Provide the [X, Y] coordinate of the cell's center where the given text is located.  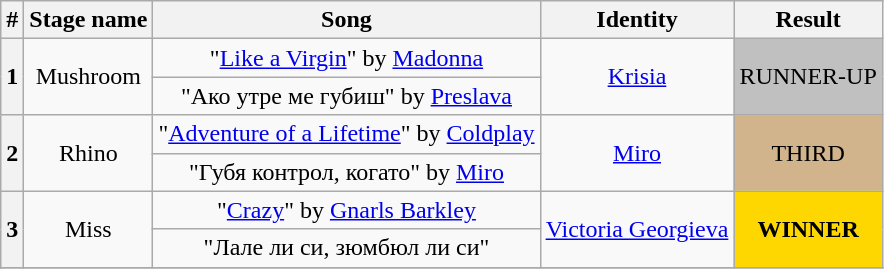
# [12, 20]
WINNER [808, 229]
2 [12, 153]
3 [12, 229]
Song [346, 20]
"Ако утре ме губиш" by Preslava [346, 96]
Mushroom [88, 77]
Rhino [88, 153]
"Adventure of a Lifetime" by Coldplay [346, 134]
Victoria Georgieva [637, 229]
"Like a Virgin" by Madonna [346, 58]
Miss [88, 229]
Krisia [637, 77]
"Лале ли си, зюмбюл ли си" [346, 248]
Miro [637, 153]
THIRD [808, 153]
1 [12, 77]
"Crazy" by Gnarls Barkley [346, 210]
Identity [637, 20]
RUNNER-UP [808, 77]
Stage name [88, 20]
"Губя контрол, когато" by Miro [346, 172]
Result [808, 20]
